Provide the [X, Y] coordinate of the cell's center where the given text is located.  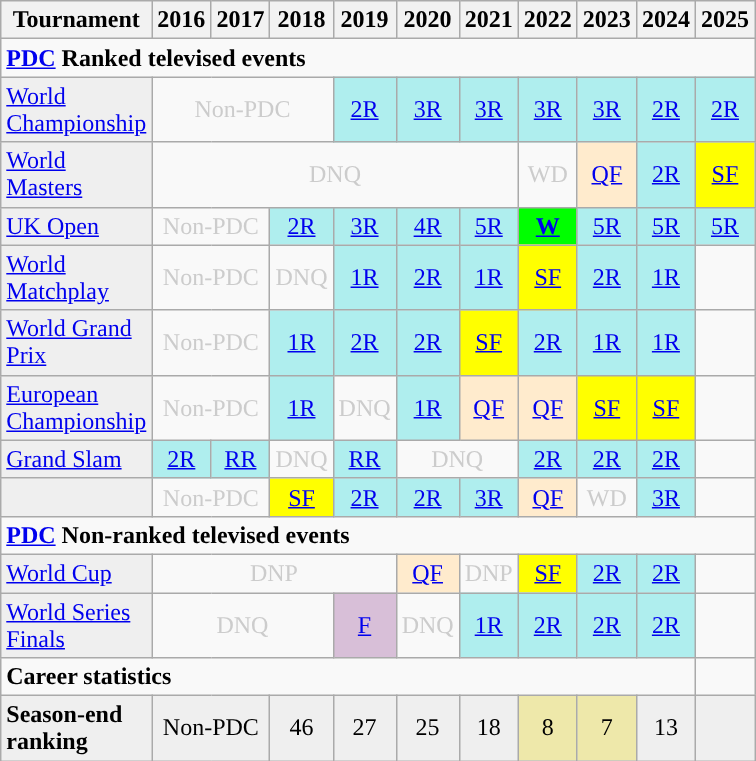
World Cup [76, 573]
Career statistics [348, 677]
46 [302, 728]
UK Open [76, 226]
2019 [364, 20]
World Matchplay [76, 278]
2017 [240, 20]
2018 [302, 20]
8 [548, 728]
Tournament [76, 20]
18 [488, 728]
World Championship [76, 110]
2024 [666, 20]
F [364, 624]
7 [606, 728]
4R [428, 226]
PDC Ranked televised events [378, 58]
27 [364, 728]
World Series Finals [76, 624]
European Championship [76, 408]
2021 [488, 20]
W [548, 226]
2016 [182, 20]
25 [428, 728]
PDC Non-ranked televised events [378, 535]
13 [666, 728]
2023 [606, 20]
2025 [724, 20]
World Grand Prix [76, 342]
World Masters [76, 174]
2020 [428, 20]
Season-end ranking [76, 728]
2022 [548, 20]
Grand Slam [76, 459]
